Determine the [X, Y] coordinate at the center of the cell enclosing the given text.  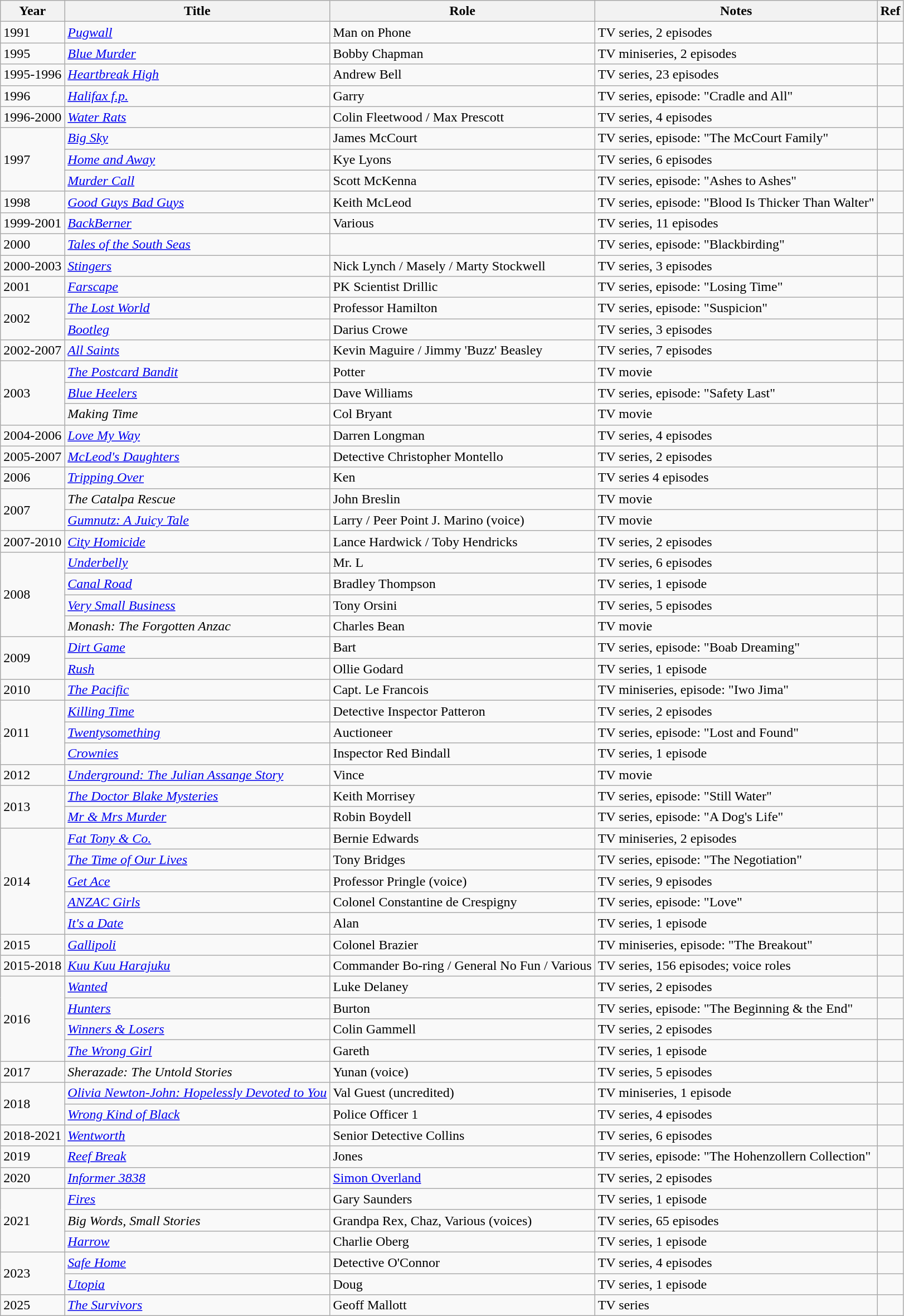
Lance Hardwick / Toby Hendricks [463, 541]
All Saints [197, 351]
Wentworth [197, 1135]
2017 [32, 1072]
2015-2018 [32, 966]
2002-2007 [32, 351]
2008 [32, 594]
1995-1996 [32, 75]
PK Scientist Drillic [463, 287]
TV series, episode: "The McCourt Family" [736, 138]
Big Words, Small Stories [197, 1220]
Home and Away [197, 159]
The Pacific [197, 690]
1997 [32, 159]
TV series, 23 episodes [736, 75]
Andrew Bell [463, 75]
2000 [32, 244]
Murder Call [197, 181]
Charlie Oberg [463, 1241]
Charles Bean [463, 627]
Rush [197, 669]
2012 [32, 775]
Crownies [197, 754]
City Homicide [197, 541]
2015 [32, 945]
Professor Pringle (voice) [463, 881]
2007 [32, 509]
Tony Orsini [463, 605]
Detective Inspector Patteron [463, 711]
Sherazade: The Untold Stories [197, 1072]
TV series, episode: "The Beginning & the End" [736, 1008]
2018-2021 [32, 1135]
Vince [463, 775]
Reef Break [197, 1157]
TV series, episode: "A Dog's Life" [736, 817]
Pugwall [197, 32]
The Postcard Bandit [197, 372]
Bernie Edwards [463, 838]
2004-2006 [32, 435]
Tales of the South Seas [197, 244]
Alan [463, 923]
Fires [197, 1199]
TV miniseries, episode: "The Breakout" [736, 945]
Detective Christopher Montello [463, 457]
2011 [32, 732]
Love My Way [197, 435]
TV series, episode: "Love" [736, 902]
Gareth [463, 1051]
TV miniseries, episode: "Iwo Jima" [736, 690]
Big Sky [197, 138]
Luke Delaney [463, 987]
The Doctor Blake Mysteries [197, 796]
Nick Lynch / Masely / Marty Stockwell [463, 266]
Gary Saunders [463, 1199]
2025 [32, 1305]
Notes [736, 11]
2021 [32, 1220]
Professor Hamilton [463, 308]
Informer 3838 [197, 1178]
Underbelly [197, 562]
Wrong Kind of Black [197, 1114]
1995 [32, 54]
Harrow [197, 1241]
Police Officer 1 [463, 1114]
McLeod's Daughters [197, 457]
TV series, episode: "The Hohenzollern Collection" [736, 1157]
Killing Time [197, 711]
2018 [32, 1104]
The Lost World [197, 308]
Twentysomething [197, 732]
1998 [32, 202]
Grandpa Rex, Chaz, Various (voices) [463, 1220]
Wanted [197, 987]
Man on Phone [463, 32]
Jones [463, 1157]
Mr & Mrs Murder [197, 817]
2006 [32, 478]
TV series, episode: "Ashes to Ashes" [736, 181]
2002 [32, 319]
Commander Bo-ring / General No Fun / Various [463, 966]
TV series, episode: "Blood Is Thicker Than Walter" [736, 202]
Winners & Losers [197, 1030]
Various [463, 223]
Colin Fleetwood / Max Prescott [463, 117]
Capt. Le Francois [463, 690]
It's a Date [197, 923]
John Breslin [463, 499]
Colonel Brazier [463, 945]
Auctioneer [463, 732]
Senior Detective Collins [463, 1135]
TV series, episode: "Boab Dreaming" [736, 648]
Monash: The Forgotten Anzac [197, 627]
2023 [32, 1273]
TV series, episode: "Still Water" [736, 796]
ANZAC Girls [197, 902]
Larry / Peer Point J. Marino (voice) [463, 520]
Blue Murder [197, 54]
2013 [32, 807]
Ollie Godard [463, 669]
TV series 4 episodes [736, 478]
Inspector Red Bindall [463, 754]
2001 [32, 287]
Doug [463, 1284]
Scott McKenna [463, 181]
TV series, episode: "Losing Time" [736, 287]
TV series, episode: "Lost and Found" [736, 732]
Dirt Game [197, 648]
TV series, episode: "Blackbirding" [736, 244]
2007-2010 [32, 541]
BackBerner [197, 223]
2009 [32, 658]
Ref [891, 11]
1996-2000 [32, 117]
Dave Williams [463, 393]
Yunan (voice) [463, 1072]
TV series [736, 1305]
Gumnutz: A Juicy Tale [197, 520]
Tripping Over [197, 478]
Halifax f.p. [197, 96]
Very Small Business [197, 605]
Tony Bridges [463, 859]
Ken [463, 478]
Potter [463, 372]
The Catalpa Rescue [197, 499]
TV series, episode: "The Negotiation" [736, 859]
Farscape [197, 287]
Col Bryant [463, 414]
Keith McLeod [463, 202]
Safe Home [197, 1262]
Simon Overland [463, 1178]
1999-2001 [32, 223]
2005-2007 [32, 457]
Keith Morrisey [463, 796]
TV series, 156 episodes; voice roles [736, 966]
Heartbreak High [197, 75]
1991 [32, 32]
Role [463, 11]
Good Guys Bad Guys [197, 202]
2010 [32, 690]
Year [32, 11]
Kye Lyons [463, 159]
Utopia [197, 1284]
Val Guest (uncredited) [463, 1093]
Darius Crowe [463, 329]
Gallipoli [197, 945]
The Time of Our Lives [197, 859]
Colonel Constantine de Crespigny [463, 902]
Kuu Kuu Harajuku [197, 966]
2014 [32, 881]
Bart [463, 648]
TV series, 9 episodes [736, 881]
Fat Tony & Co. [197, 838]
TV miniseries, 1 episode [736, 1093]
TV series, 11 episodes [736, 223]
James McCourt [463, 138]
Olivia Newton-John: Hopelessly Devoted to You [197, 1093]
Bobby Chapman [463, 54]
Making Time [197, 414]
2020 [32, 1178]
Underground: The Julian Assange Story [197, 775]
Colin Gammell [463, 1030]
Get Ace [197, 881]
Bootleg [197, 329]
Darren Longman [463, 435]
2016 [32, 1019]
TV series, 65 episodes [736, 1220]
Blue Heelers [197, 393]
The Wrong Girl [197, 1051]
Garry [463, 96]
2003 [32, 393]
2000-2003 [32, 266]
TV series, episode: "Safety Last" [736, 393]
1996 [32, 96]
Title [197, 11]
Mr. L [463, 562]
Stingers [197, 266]
Hunters [197, 1008]
TV series, 7 episodes [736, 351]
Bradley Thompson [463, 584]
The Survivors [197, 1305]
Robin Boydell [463, 817]
Kevin Maguire / Jimmy 'Buzz' Beasley [463, 351]
Water Rats [197, 117]
Geoff Mallott [463, 1305]
TV series, episode: "Cradle and All" [736, 96]
TV series, episode: "Suspicion" [736, 308]
Burton [463, 1008]
Detective O'Connor [463, 1262]
2019 [32, 1157]
Canal Road [197, 584]
